Provide the (x, y) coordinate of the cell's center where the given text is located.  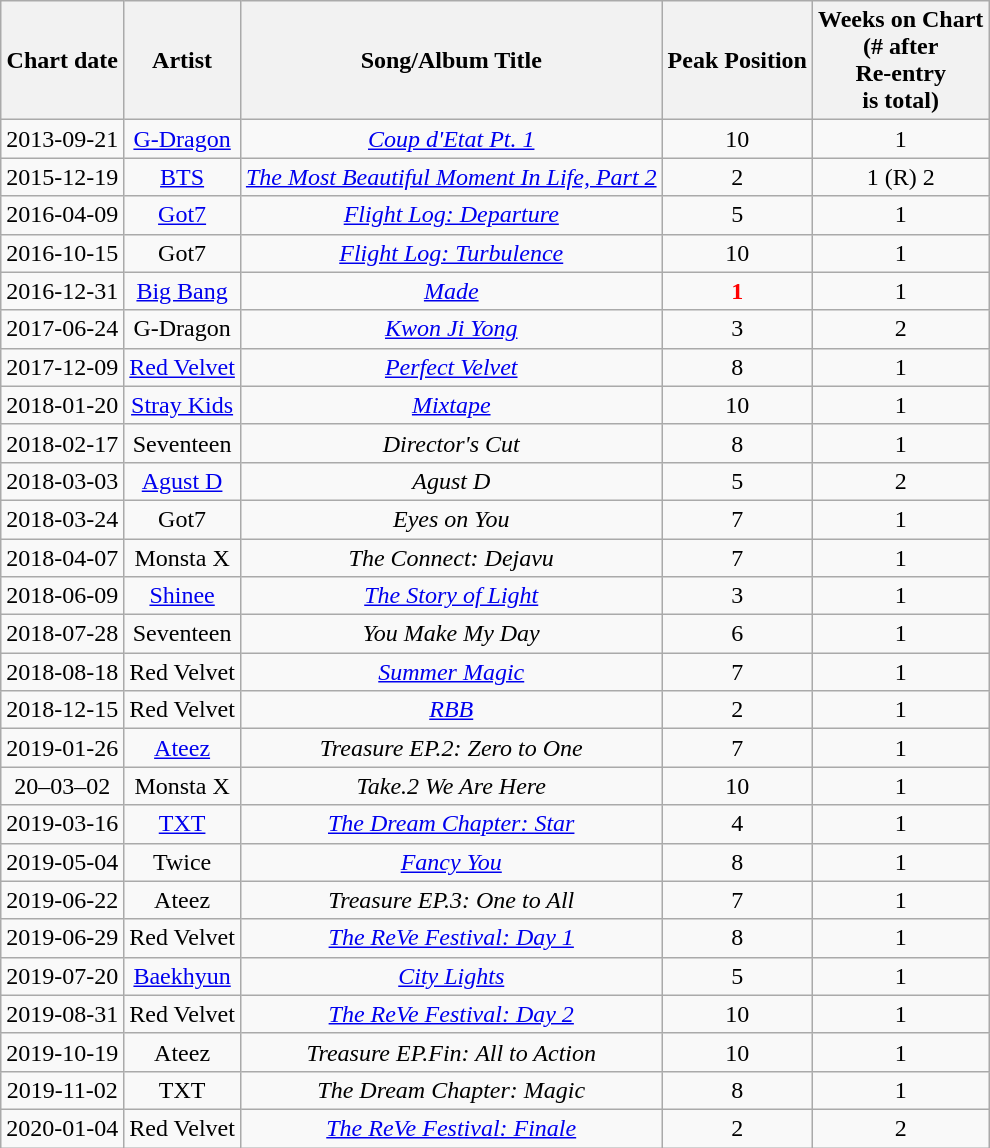
2019-01-26 (62, 748)
2018-02-17 (62, 443)
2019-06-22 (62, 900)
2018-01-20 (62, 405)
2019-10-19 (62, 1052)
2013-09-21 (62, 139)
Artist (182, 60)
1 (R) 2 (900, 177)
2020-01-04 (62, 1128)
6 (737, 634)
BTS (182, 177)
2016-04-09 (62, 215)
Flight Log: Departure (451, 215)
2017-06-24 (62, 329)
Baekhyun (182, 976)
RBB (451, 710)
Treasure EP.2: Zero to One (451, 748)
2018-12-15 (62, 710)
The ReVe Festival: Day 1 (451, 938)
The Dream Chapter: Star (451, 824)
2019-08-31 (62, 1014)
Song/Album Title (451, 60)
Kwon Ji Yong (451, 329)
Peak Position (737, 60)
Treasure EP.Fin: All to Action (451, 1052)
20–03–02 (62, 786)
Weeks on Chart(# afterRe-entryis total) (900, 60)
Twice (182, 862)
Fancy You (451, 862)
The ReVe Festival: Day 2 (451, 1014)
Made (451, 291)
The Story of Light (451, 596)
2019-11-02 (62, 1090)
2017-12-09 (62, 367)
2019-06-29 (62, 938)
2016-12-31 (62, 291)
Take.2 We Are Here (451, 786)
Big Bang (182, 291)
2018-03-24 (62, 519)
The Most Beautiful Moment In Life, Part 2 (451, 177)
Flight Log: Turbulence (451, 253)
2018-06-09 (62, 596)
2019-03-16 (62, 824)
Director's Cut (451, 443)
Stray Kids (182, 405)
City Lights (451, 976)
2018-08-18 (62, 672)
The Connect: Dejavu (451, 557)
2019-07-20 (62, 976)
Summer Magic (451, 672)
Shinee (182, 596)
Chart date (62, 60)
2018-07-28 (62, 634)
Mixtape (451, 405)
Perfect Velvet (451, 367)
Treasure EP.3: One to All (451, 900)
2018-04-07 (62, 557)
The ReVe Festival: Finale (451, 1128)
2018-03-03 (62, 481)
Eyes on You (451, 519)
4 (737, 824)
The Dream Chapter: Magic (451, 1090)
2015-12-19 (62, 177)
2016-10-15 (62, 253)
You Make My Day (451, 634)
2019-05-04 (62, 862)
Coup d'Etat Pt. 1 (451, 139)
